Capture the cell that displays the provided text and extract its (x, y) central coordinate. 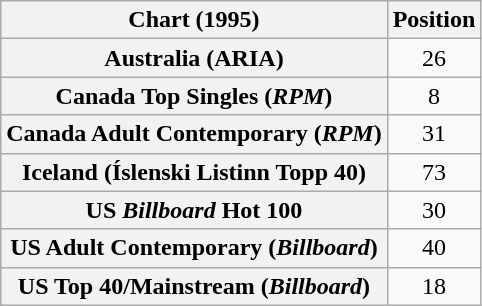
US Billboard Hot 100 (194, 210)
8 (434, 96)
Australia (ARIA) (194, 58)
30 (434, 210)
Iceland (Íslenski Listinn Topp 40) (194, 172)
Canada Adult Contemporary (RPM) (194, 134)
US Top 40/Mainstream (Billboard) (194, 286)
26 (434, 58)
Position (434, 20)
Canada Top Singles (RPM) (194, 96)
40 (434, 248)
31 (434, 134)
18 (434, 286)
US Adult Contemporary (Billboard) (194, 248)
73 (434, 172)
Chart (1995) (194, 20)
